For the text-containing cell, return its midpoint in [x, y] coordinate format. 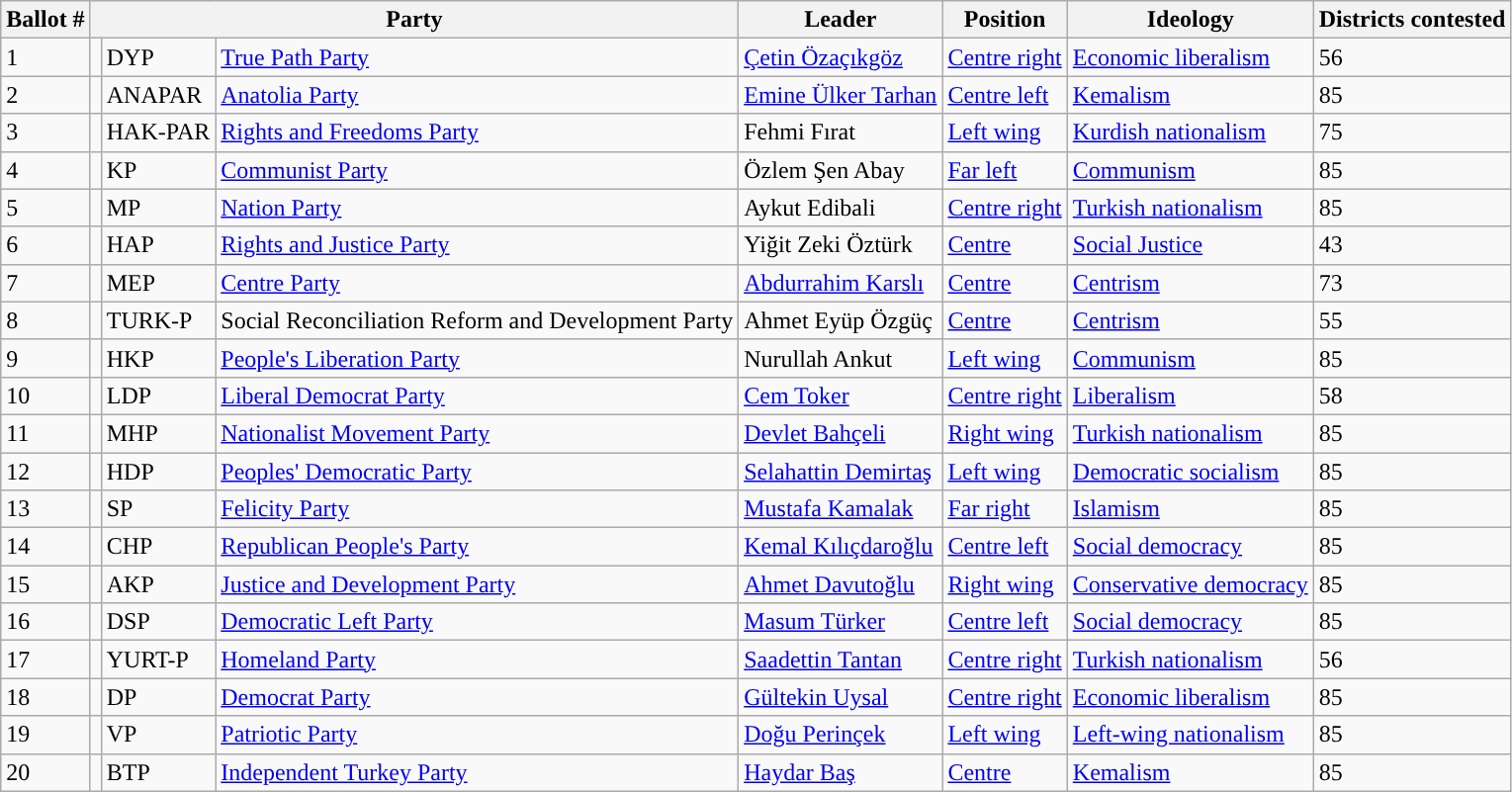
58 [1412, 396]
Leader [841, 20]
Nation Party [477, 208]
SP [158, 509]
Nurullah Ankut [841, 358]
7 [45, 283]
DP [158, 697]
19 [45, 735]
Doğu Perinçek [841, 735]
Far left [1005, 170]
ANAPAR [158, 95]
Mustafa Kamalak [841, 509]
Ballot # [45, 20]
Anatolia Party [477, 95]
18 [45, 697]
HAP [158, 245]
Far right [1005, 509]
10 [45, 396]
Communist Party [477, 170]
DYP [158, 57]
HDP [158, 472]
MHP [158, 433]
Fehmi Fırat [841, 132]
Centre Party [477, 283]
Homeland Party [477, 660]
Party [414, 20]
People's Liberation Party [477, 358]
17 [45, 660]
Çetin Özaçıkgöz [841, 57]
DSP [158, 622]
5 [45, 208]
Democrat Party [477, 697]
KP [158, 170]
Abdurrahim Karslı [841, 283]
Kurdish nationalism [1191, 132]
YURT-P [158, 660]
AKP [158, 584]
Liberal Democrat Party [477, 396]
Social Justice [1191, 245]
Aykut Edibali [841, 208]
LDP [158, 396]
Republican People's Party [477, 547]
Kemal Kılıçdaroğlu [841, 547]
HAK-PAR [158, 132]
55 [1412, 320]
14 [45, 547]
Emine Ülker Tarhan [841, 95]
HKP [158, 358]
Left-wing nationalism [1191, 735]
9 [45, 358]
CHP [158, 547]
Justice and Development Party [477, 584]
MEP [158, 283]
Felicity Party [477, 509]
Rights and Freedoms Party [477, 132]
Districts contested [1412, 20]
MP [158, 208]
Nationalist Movement Party [477, 433]
BTP [158, 772]
Cem Toker [841, 396]
12 [45, 472]
Independent Turkey Party [477, 772]
Islamism [1191, 509]
Özlem Şen Abay [841, 170]
Saadettin Tantan [841, 660]
True Path Party [477, 57]
Conservative democracy [1191, 584]
VP [158, 735]
11 [45, 433]
1 [45, 57]
13 [45, 509]
Selahattin Demirtaş [841, 472]
Position [1005, 20]
15 [45, 584]
Yiğit Zeki Öztürk [841, 245]
Patriotic Party [477, 735]
Ahmet Eyüp Özgüç [841, 320]
TURK-P [158, 320]
Gültekin Uysal [841, 697]
6 [45, 245]
Peoples' Democratic Party [477, 472]
Devlet Bahçeli [841, 433]
Rights and Justice Party [477, 245]
75 [1412, 132]
20 [45, 772]
8 [45, 320]
Democratic Left Party [477, 622]
Ahmet Davutoğlu [841, 584]
Haydar Baş [841, 772]
16 [45, 622]
Masum Türker [841, 622]
Democratic socialism [1191, 472]
Liberalism [1191, 396]
Ideology [1191, 20]
73 [1412, 283]
2 [45, 95]
Social Reconciliation Reform and Development Party [477, 320]
4 [45, 170]
43 [1412, 245]
3 [45, 132]
